Return (X, Y) of the center of cell containing provided text 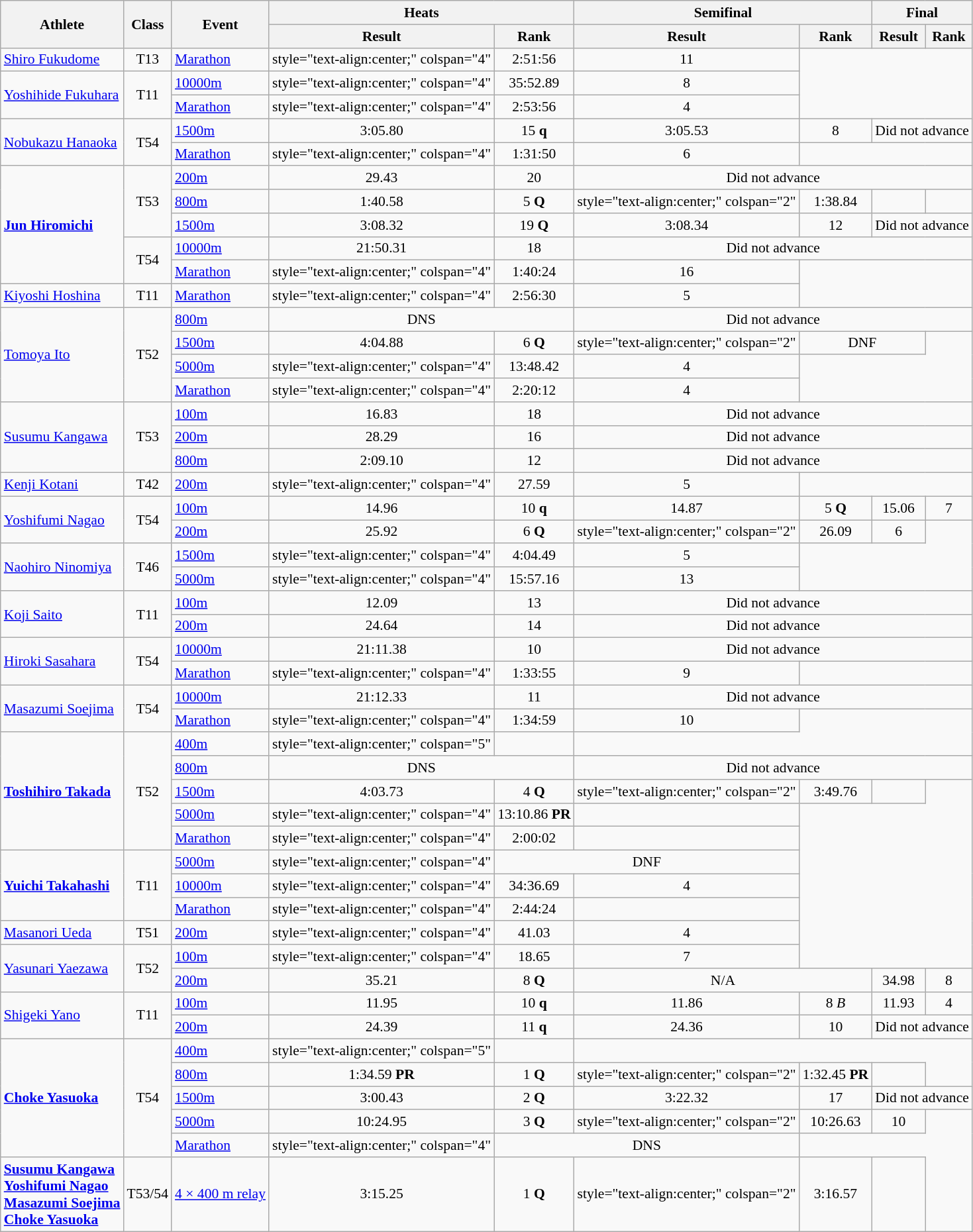
1:40.58 (382, 201)
Yuichi Takahashi (62, 886)
Hiroki Sasahara (62, 661)
9 (687, 674)
35.21 (382, 980)
16.83 (382, 414)
4 Q (534, 792)
24.64 (382, 626)
15 q (534, 130)
Kenji Kotani (62, 485)
3:08.34 (687, 225)
Shigeki Yano (62, 1015)
20 (534, 178)
T13 (148, 60)
Choke Yasuoka (62, 1098)
T53/54 (148, 1194)
28.29 (382, 437)
8 Q (534, 980)
24.36 (687, 1027)
11.95 (382, 1003)
11.93 (898, 1003)
41.03 (534, 933)
2:44:24 (534, 909)
T42 (148, 485)
Kiyoshi Hoshina (62, 296)
1:34:59 (534, 721)
Final (922, 13)
27.59 (534, 485)
13:48.42 (534, 367)
1:40:24 (534, 272)
3:08.32 (382, 225)
3:22.32 (687, 1098)
Koji Saito (62, 615)
21:50.31 (382, 248)
11 q (534, 1027)
Masanori Ueda (62, 933)
Naohiro Ninomiya (62, 567)
2:51:56 (534, 60)
1:31:50 (534, 154)
15:57.16 (534, 579)
2:09.10 (382, 461)
4:03.73 (382, 792)
11.86 (687, 1003)
14.87 (687, 508)
T46 (148, 567)
2:53:56 (534, 107)
1:33:55 (534, 674)
14 (534, 626)
T51 (148, 933)
Toshihiro Takada (62, 792)
1:32.45 PR (836, 1074)
Yoshihide Fukuhara (62, 95)
26.09 (836, 532)
4:04.49 (534, 556)
4:04.88 (382, 343)
3:49.76 (836, 792)
21:12.33 (382, 697)
17 (836, 1098)
Susumu Kangawa Yoshifumi Nagao Masazumi Soejima Choke Yasuoka (62, 1194)
Shiro Fukudome (62, 60)
3:05.80 (382, 130)
3:00.43 (382, 1098)
2:20:12 (534, 390)
2:56:30 (534, 296)
2:00:02 (534, 839)
21:11.38 (382, 650)
3:15.25 (382, 1194)
Event (220, 24)
Heats (421, 13)
3:05.53 (687, 130)
3:16.57 (836, 1194)
Tomoya Ito (62, 354)
19 Q (534, 225)
Masazumi Soejima (62, 709)
Nobukazu Hanaoka (62, 142)
34.98 (898, 980)
10:24.95 (382, 1122)
29.43 (382, 178)
Athlete (62, 24)
35:52.89 (534, 83)
Semifinal (723, 13)
25.92 (382, 532)
18.65 (534, 956)
8 B (836, 1003)
34:36.69 (534, 886)
N/A (723, 980)
3 Q (534, 1122)
Yasunari Yaezawa (62, 968)
Susumu Kangawa (62, 437)
13:10.86 PR (534, 815)
2 Q (534, 1098)
4 × 400 m relay (220, 1194)
Jun Hiromichi (62, 225)
Yoshifumi Nagao (62, 519)
10:26.63 (836, 1122)
1:34.59 PR (382, 1074)
12.09 (382, 603)
Class (148, 24)
1:38.84 (836, 201)
24.39 (382, 1027)
14.96 (382, 508)
15.06 (898, 508)
